Detect which cell encompasses the target text, then output its [x, y] center coordinate. 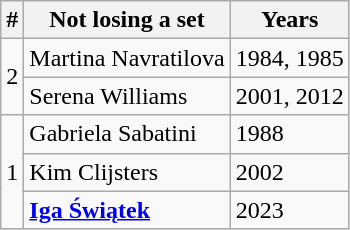
Kim Clijsters [127, 172]
1 [12, 172]
2002 [290, 172]
2001, 2012 [290, 96]
Martina Navratilova [127, 58]
2023 [290, 210]
Gabriela Sabatini [127, 134]
Iga Świątek [127, 210]
Serena Williams [127, 96]
1988 [290, 134]
# [12, 20]
Not losing a set [127, 20]
Years [290, 20]
2 [12, 77]
1984, 1985 [290, 58]
